Determine the (X, Y) coordinate at the center of the cell enclosing the given text.  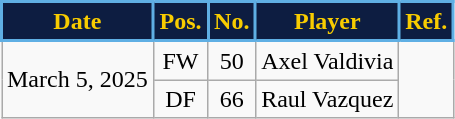
Ref. (426, 22)
Player (328, 22)
Raul Vazquez (328, 99)
DF (180, 99)
66 (232, 99)
Pos. (180, 22)
Date (78, 22)
No. (232, 22)
50 (232, 60)
March 5, 2025 (78, 80)
FW (180, 60)
Axel Valdivia (328, 60)
